Capture the cell that displays the provided text and extract its (X, Y) central coordinate. 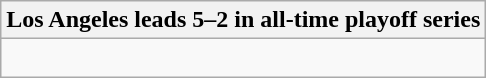
Los Angeles leads 5–2 in all-time playoff series (244, 20)
